Capture the cell that displays the provided text and extract its (X, Y) central coordinate. 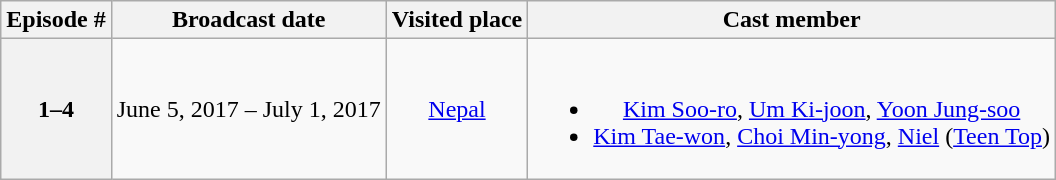
June 5, 2017 – July 1, 2017 (248, 109)
Cast member (792, 20)
Nepal (456, 109)
1–4 (56, 109)
Broadcast date (248, 20)
Episode # (56, 20)
Kim Soo-ro, Um Ki-joon, Yoon Jung-sooKim Tae-won, Choi Min-yong, Niel (Teen Top) (792, 109)
Visited place (456, 20)
